Return (x, y) of the center of cell containing provided text 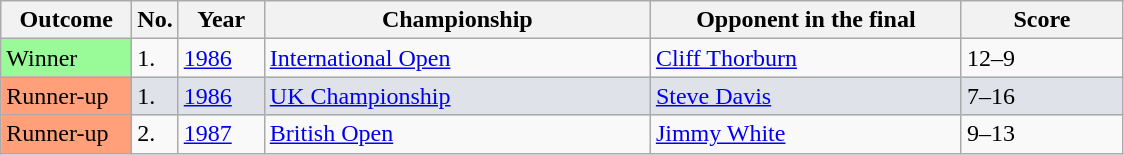
British Open (457, 134)
UK Championship (457, 96)
1987 (221, 134)
No. (155, 20)
2. (155, 134)
7–16 (1042, 96)
Outcome (66, 20)
Winner (66, 58)
Score (1042, 20)
Year (221, 20)
Steve Davis (806, 96)
International Open (457, 58)
Opponent in the final (806, 20)
Jimmy White (806, 134)
Championship (457, 20)
9–13 (1042, 134)
Cliff Thorburn (806, 58)
12–9 (1042, 58)
